Search for the cell housing the specified text and yield its [x, y] center coordinate. 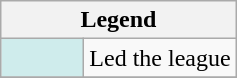
Legend [118, 20]
Led the league [160, 58]
